Determine the [x, y] coordinate at the center of the cell enclosing the given text.  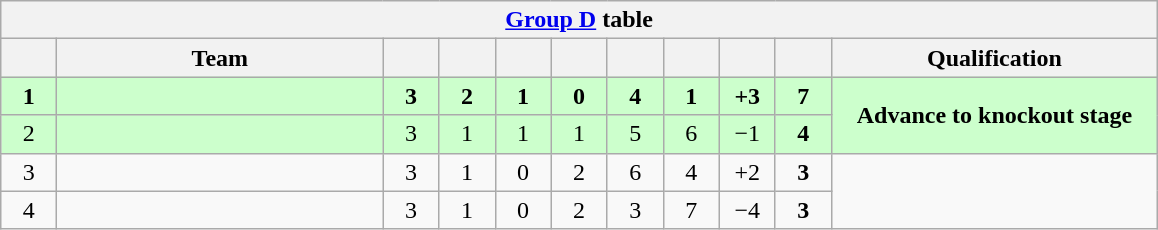
Team [220, 58]
+2 [747, 172]
−1 [747, 134]
Qualification [994, 58]
−4 [747, 210]
5 [635, 134]
+3 [747, 96]
Advance to knockout stage [994, 115]
Group D table [580, 20]
